Pinpoint the cell where the given text exists, returning its (x, y) midpoint coordinate. 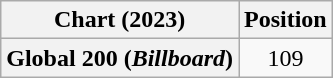
Position (285, 20)
Global 200 (Billboard) (120, 58)
109 (285, 58)
Chart (2023) (120, 20)
